Locate the cell with the specified text and output its [x, y] center coordinate. 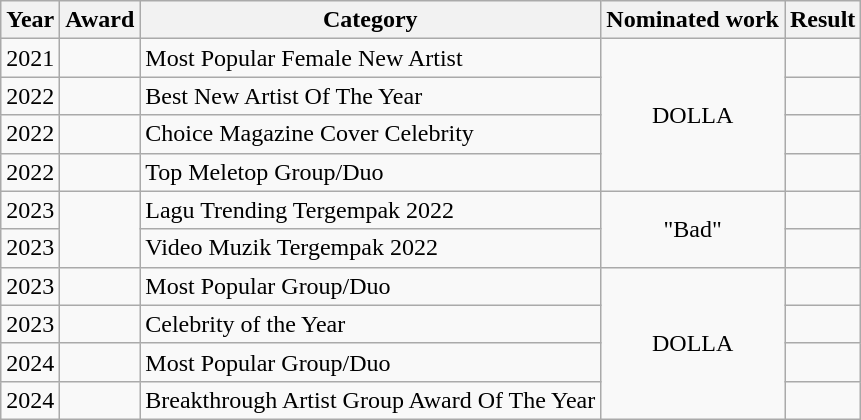
Year [30, 20]
Result [822, 20]
2021 [30, 58]
Nominated work [693, 20]
"Bad" [693, 229]
Category [370, 20]
Video Muzik Tergempak 2022 [370, 248]
Breakthrough Artist Group Award Of The Year [370, 400]
Choice Magazine Cover Celebrity [370, 134]
Celebrity of the Year [370, 324]
Most Popular Female New Artist [370, 58]
Top Meletop Group/Duo [370, 172]
Award [100, 20]
Best New Artist Of The Year [370, 96]
Lagu Trending Tergempak 2022 [370, 210]
